From the cell containing the given text, extract its center point as (X, Y) coordinate. 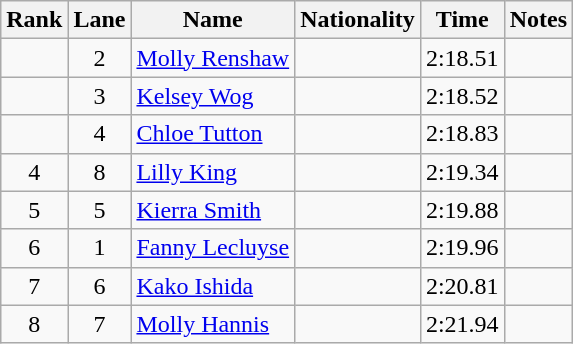
2:19.96 (462, 248)
Name (213, 20)
2:18.51 (462, 58)
Chloe Tutton (213, 134)
Molly Hannis (213, 324)
Lane (100, 20)
Kelsey Wog (213, 96)
Time (462, 20)
Lilly King (213, 172)
2 (100, 58)
Rank (34, 20)
2:18.52 (462, 96)
Nationality (358, 20)
Fanny Lecluyse (213, 248)
2:19.88 (462, 210)
Kierra Smith (213, 210)
2:19.34 (462, 172)
2:21.94 (462, 324)
3 (100, 96)
2:18.83 (462, 134)
Kako Ishida (213, 286)
1 (100, 248)
2:20.81 (462, 286)
Molly Renshaw (213, 58)
Notes (538, 20)
